Output the [x, y] coordinate of the center of the cell containing the given text.  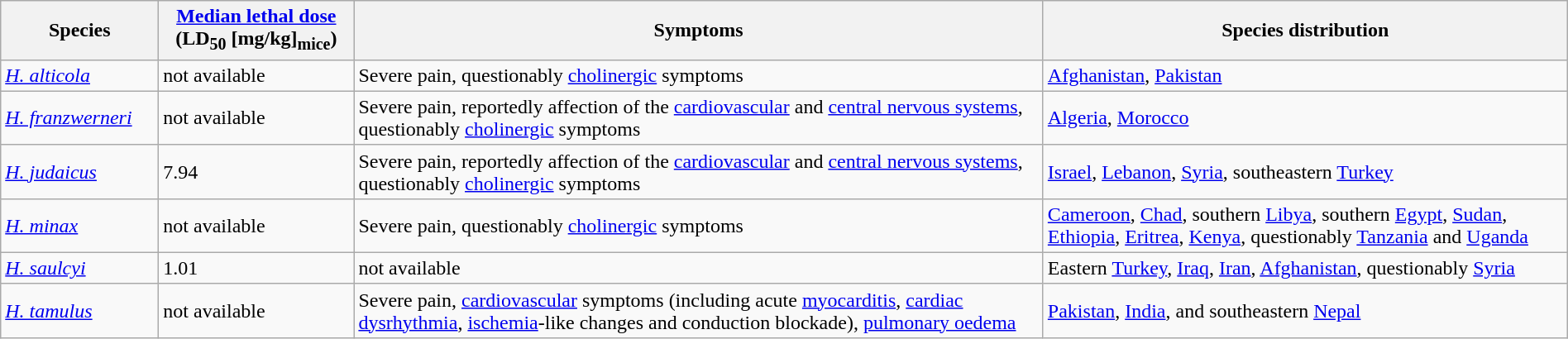
H. tamulus [79, 311]
Symptoms [698, 30]
Afghanistan, Pakistan [1305, 75]
Species distribution [1305, 30]
H. saulcyi [79, 268]
H. alticola [79, 75]
H. franzwerneri [79, 117]
Median lethal dose (LD50 [mg/kg]mice) [256, 30]
Pakistan, India, and southeastern Nepal [1305, 311]
Israel, Lebanon, Syria, southeastern Turkey [1305, 172]
1.01 [256, 268]
H. judaicus [79, 172]
Algeria, Morocco [1305, 117]
7.94 [256, 172]
Cameroon, Chad, southern Libya, southern Egypt, Sudan, Ethiopia, Eritrea, Kenya, questionably Tanzania and Uganda [1305, 225]
Species [79, 30]
Eastern Turkey, Iraq, Iran, Afghanistan, questionably Syria [1305, 268]
H. minax [79, 225]
